Return (x, y) of the center of cell containing provided text 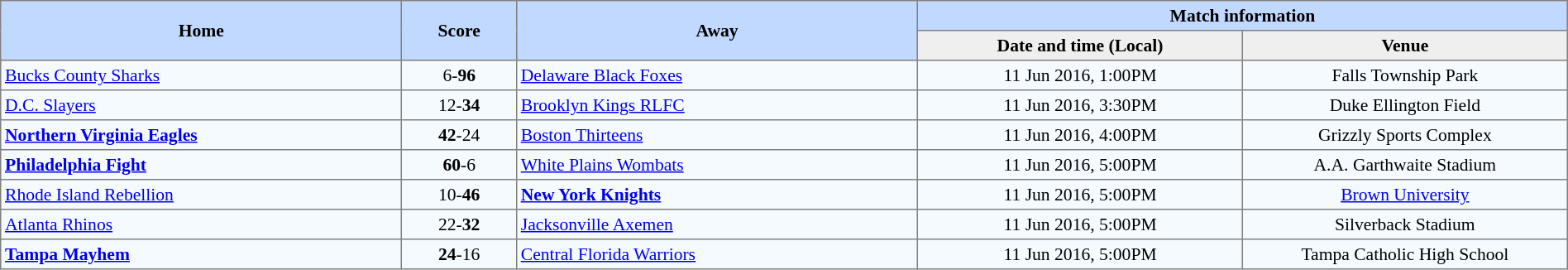
Grizzly Sports Complex (1404, 135)
Away (716, 31)
New York Knights (716, 195)
Boston Thirteens (716, 135)
Brooklyn Kings RLFC (716, 105)
Silverback Stadium (1404, 224)
11 Jun 2016, 3:30PM (1080, 105)
Bucks County Sharks (202, 75)
Match information (1243, 16)
Tampa Catholic High School (1404, 254)
24-16 (460, 254)
Home (202, 31)
Central Florida Warriors (716, 254)
Score (460, 31)
Atlanta Rhinos (202, 224)
A.A. Garthwaite Stadium (1404, 165)
Philadelphia Fight (202, 165)
Delaware Black Foxes (716, 75)
Falls Township Park (1404, 75)
Jacksonville Axemen (716, 224)
Tampa Mayhem (202, 254)
60-6 (460, 165)
Date and time (Local) (1080, 46)
Venue (1404, 46)
11 Jun 2016, 4:00PM (1080, 135)
Northern Virginia Eagles (202, 135)
6-96 (460, 75)
D.C. Slayers (202, 105)
Rhode Island Rebellion (202, 195)
10-46 (460, 195)
12-34 (460, 105)
42-24 (460, 135)
Duke Ellington Field (1404, 105)
Brown University (1404, 195)
11 Jun 2016, 1:00PM (1080, 75)
22-32 (460, 224)
White Plains Wombats (716, 165)
